From the cell containing the given text, extract its center point as [x, y] coordinate. 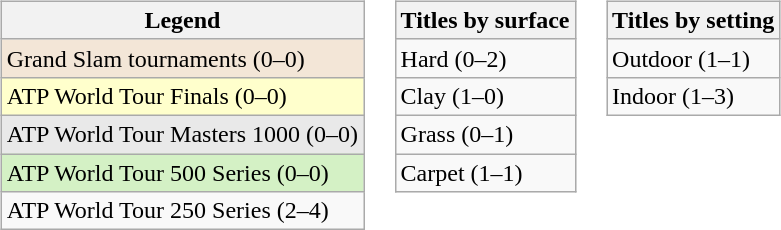
Indoor (1–3) [694, 96]
Legend [182, 20]
Hard (0–2) [485, 58]
Grand Slam tournaments (0–0) [182, 58]
Carpet (1–1) [485, 173]
Titles by surface [485, 20]
Grass (0–1) [485, 134]
Clay (1–0) [485, 96]
ATP World Tour Finals (0–0) [182, 96]
ATP World Tour 250 Series (2–4) [182, 211]
ATP World Tour 500 Series (0–0) [182, 173]
Titles by setting [694, 20]
Outdoor (1–1) [694, 58]
ATP World Tour Masters 1000 (0–0) [182, 134]
